Output the (x, y) coordinate of the center of the cell containing the given text.  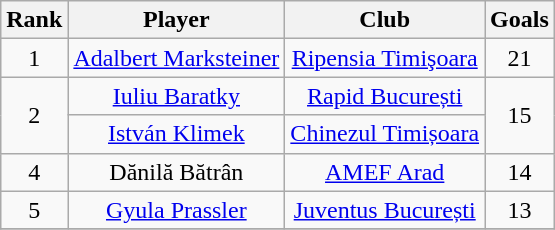
2 (34, 115)
Goals (520, 20)
AMEF Arad (385, 172)
Club (385, 20)
Adalbert Marksteiner (176, 58)
21 (520, 58)
4 (34, 172)
14 (520, 172)
Dănilă Bătrân (176, 172)
13 (520, 210)
1 (34, 58)
Rank (34, 20)
Gyula Prassler (176, 210)
Chinezul Timișoara (385, 134)
Rapid București (385, 96)
Juventus București (385, 210)
15 (520, 115)
Player (176, 20)
5 (34, 210)
István Klimek (176, 134)
Iuliu Baratky (176, 96)
Ripensia Timişoara (385, 58)
